Capture the cell that displays the provided text and extract its (X, Y) central coordinate. 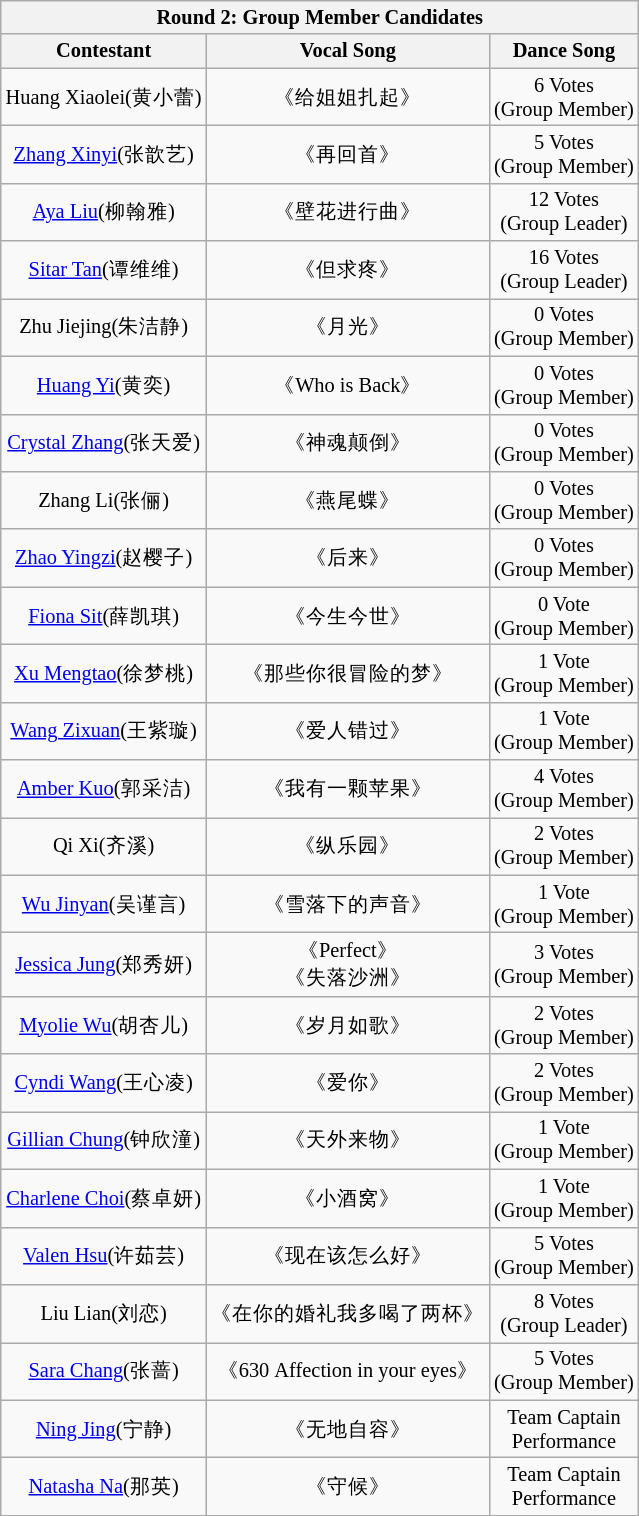
Myolie Wu(胡杏儿) (104, 1025)
《今生今世》 (348, 616)
Wang Zixuan(王紫璇) (104, 731)
《爱人错过》 (348, 731)
《纵乐园》 (348, 846)
Dance Song (564, 51)
4 Votes(Group Member) (564, 789)
Gillian Chung(钟欣潼) (104, 1140)
《神魂颠倒》 (348, 443)
《再回首》 (348, 154)
Qi Xi(齐溪) (104, 846)
《Perfect》《失落沙洲》 (348, 964)
《壁花进行曲》 (348, 212)
《在你的婚礼我多喝了两杯》 (348, 1313)
Liu Lian(刘恋) (104, 1313)
《后来》 (348, 558)
Wu Jinyan(吴谨言) (104, 904)
《630 Affection in your eyes》 (348, 1371)
《守候》 (348, 1486)
Crystal Zhang(张天爱) (104, 443)
Cyndi Wang(王心凌) (104, 1083)
8 Votes(Group Leader) (564, 1313)
Amber Kuo(郭采洁) (104, 789)
Zhao Yingzi(赵樱子) (104, 558)
Aya Liu(柳翰雅) (104, 212)
《Who is Back》 (348, 385)
《现在该怎么好》 (348, 1256)
《岁月如歌》 (348, 1025)
Jessica Jung(郑秀妍) (104, 964)
《爱你》 (348, 1083)
《但求疼》 (348, 270)
Zhu Jiejing(朱洁静) (104, 327)
Sara Chang(张蔷) (104, 1371)
3 Votes(Group Member) (564, 964)
Contestant (104, 51)
Zhang Xinyi(张歆艺) (104, 154)
Charlene Choi(蔡卓妍) (104, 1198)
Valen Hsu(许茹芸) (104, 1256)
《那些你很冒险的梦》 (348, 673)
《雪落下的声音》 (348, 904)
《无地自容》 (348, 1429)
《给姐姐扎起》 (348, 97)
Ning Jing(宁静) (104, 1429)
16 Votes(Group Leader) (564, 270)
0 Vote(Group Member) (564, 616)
《月光》 (348, 327)
Fiona Sit(薛凯琪) (104, 616)
Round 2: Group Member Candidates (320, 17)
Sitar Tan(谭维维) (104, 270)
《天外来物》 (348, 1140)
6 Votes(Group Member) (564, 97)
12 Votes(Group Leader) (564, 212)
Zhang Li(张俪) (104, 500)
Natasha Na(那英) (104, 1486)
Vocal Song (348, 51)
Huang Yi(黄奕) (104, 385)
《燕尾蝶》 (348, 500)
Huang Xiaolei(黄小蕾) (104, 97)
Xu Mengtao(徐梦桃) (104, 673)
《我有一颗苹果》 (348, 789)
《小酒窝》 (348, 1198)
